Return the [X, Y] coordinate for the center point of the cell that contains the specified text.  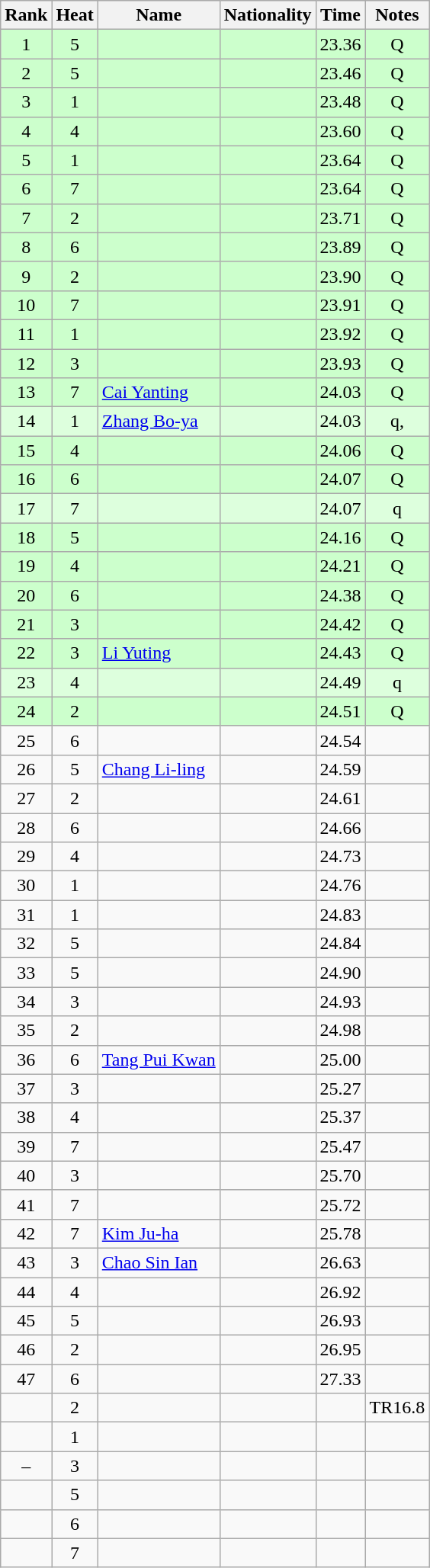
24.84 [340, 944]
24.61 [340, 798]
23 [26, 682]
24.76 [340, 886]
47 [26, 1379]
25.37 [340, 1117]
20 [26, 595]
23.60 [340, 131]
35 [26, 1031]
Chao Sin Ian [159, 1262]
Time [340, 15]
Zhang Bo-ya [159, 422]
30 [26, 886]
31 [26, 915]
24.93 [340, 1002]
26.93 [340, 1321]
24.54 [340, 740]
25.27 [340, 1089]
34 [26, 1002]
Notes [397, 15]
43 [26, 1262]
38 [26, 1117]
29 [26, 857]
25.78 [340, 1233]
26.63 [340, 1262]
23.36 [340, 44]
25.00 [340, 1060]
Chang Li-ling [159, 769]
25 [26, 740]
27 [26, 798]
45 [26, 1321]
26 [26, 769]
23.93 [340, 364]
17 [26, 508]
Tang Pui Kwan [159, 1060]
21 [26, 624]
24.51 [340, 711]
10 [26, 305]
14 [26, 422]
24.73 [340, 857]
23.91 [340, 305]
36 [26, 1060]
23.90 [340, 276]
Li Yuting [159, 653]
Cai Yanting [159, 393]
37 [26, 1089]
26.95 [340, 1350]
22 [26, 653]
42 [26, 1233]
28 [26, 827]
24.21 [340, 566]
23.48 [340, 102]
11 [26, 334]
24.66 [340, 827]
24.49 [340, 682]
8 [26, 247]
46 [26, 1350]
13 [26, 393]
44 [26, 1292]
24.90 [340, 973]
24.59 [340, 769]
27.33 [340, 1379]
23.46 [340, 73]
40 [26, 1175]
24.06 [340, 451]
33 [26, 973]
24.16 [340, 537]
26.92 [340, 1292]
q, [397, 422]
16 [26, 479]
24.43 [340, 653]
23.89 [340, 247]
Rank [26, 15]
39 [26, 1146]
24.42 [340, 624]
15 [26, 451]
41 [26, 1204]
23.92 [340, 334]
25.72 [340, 1204]
23.71 [340, 218]
24.98 [340, 1031]
25.70 [340, 1175]
12 [26, 364]
25.47 [340, 1146]
Nationality [268, 15]
Heat [75, 15]
24.83 [340, 915]
19 [26, 566]
9 [26, 276]
24.38 [340, 595]
24 [26, 711]
18 [26, 537]
Name [159, 15]
Kim Ju-ha [159, 1233]
32 [26, 944]
TR16.8 [397, 1408]
– [26, 1466]
